Scan for the cell matching the given text and deliver its (x, y) coordinate at center. 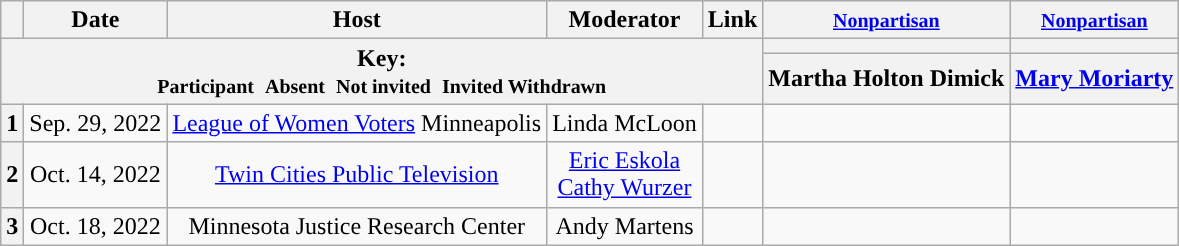
Sep. 29, 2022 (96, 123)
1 (12, 123)
Linda McLoon (625, 123)
Twin Cities Public Television (357, 174)
Oct. 18, 2022 (96, 226)
Martha Holton Dimick (886, 78)
Key: Participant Absent Not invited Invited Withdrawn (382, 72)
Moderator (625, 20)
Minnesota Justice Research Center (357, 226)
Andy Martens (625, 226)
Oct. 14, 2022 (96, 174)
Host (357, 20)
Date (96, 20)
Mary Moriarty (1094, 78)
Link (732, 20)
League of Women Voters Minneapolis (357, 123)
Eric EskolaCathy Wurzer (625, 174)
3 (12, 226)
2 (12, 174)
